Detect which cell encompasses the target text, then output its (x, y) center coordinate. 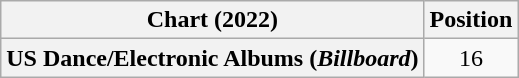
16 (471, 58)
Chart (2022) (212, 20)
Position (471, 20)
US Dance/Electronic Albums (Billboard) (212, 58)
